Scan for the cell matching the given text and deliver its (X, Y) coordinate at center. 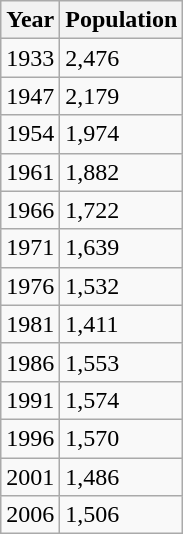
1,553 (122, 362)
1976 (30, 286)
1,722 (122, 210)
2,476 (122, 58)
Year (30, 20)
Population (122, 20)
1,574 (122, 400)
1933 (30, 58)
1954 (30, 134)
1966 (30, 210)
1971 (30, 248)
1961 (30, 172)
2001 (30, 477)
1,974 (122, 134)
1,882 (122, 172)
1947 (30, 96)
1996 (30, 438)
1,486 (122, 477)
1991 (30, 400)
1,411 (122, 324)
1,532 (122, 286)
2,179 (122, 96)
1,506 (122, 515)
1981 (30, 324)
1986 (30, 362)
2006 (30, 515)
1,570 (122, 438)
1,639 (122, 248)
